Return the [x, y] coordinate for the center point of the cell that contains the specified text.  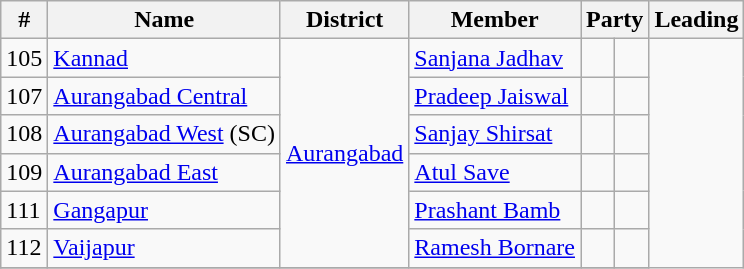
Ramesh Bornare [495, 248]
Aurangabad East [164, 172]
111 [24, 210]
109 [24, 172]
Pradeep Jaiswal [495, 96]
Member [495, 20]
Prashant Bamb [495, 210]
112 [24, 248]
Gangapur [164, 210]
District [344, 20]
Aurangabad West (SC) [164, 134]
Sanjana Jadhav [495, 58]
Aurangabad Central [164, 96]
Party [614, 20]
Sanjay Shirsat [495, 134]
Leading [696, 20]
108 [24, 134]
Vaijapur [164, 248]
Atul Save [495, 172]
Kannad [164, 58]
Aurangabad [344, 153]
Name [164, 20]
107 [24, 96]
# [24, 20]
105 [24, 58]
